Pinpoint the cell where the given text exists, returning its [X, Y] midpoint coordinate. 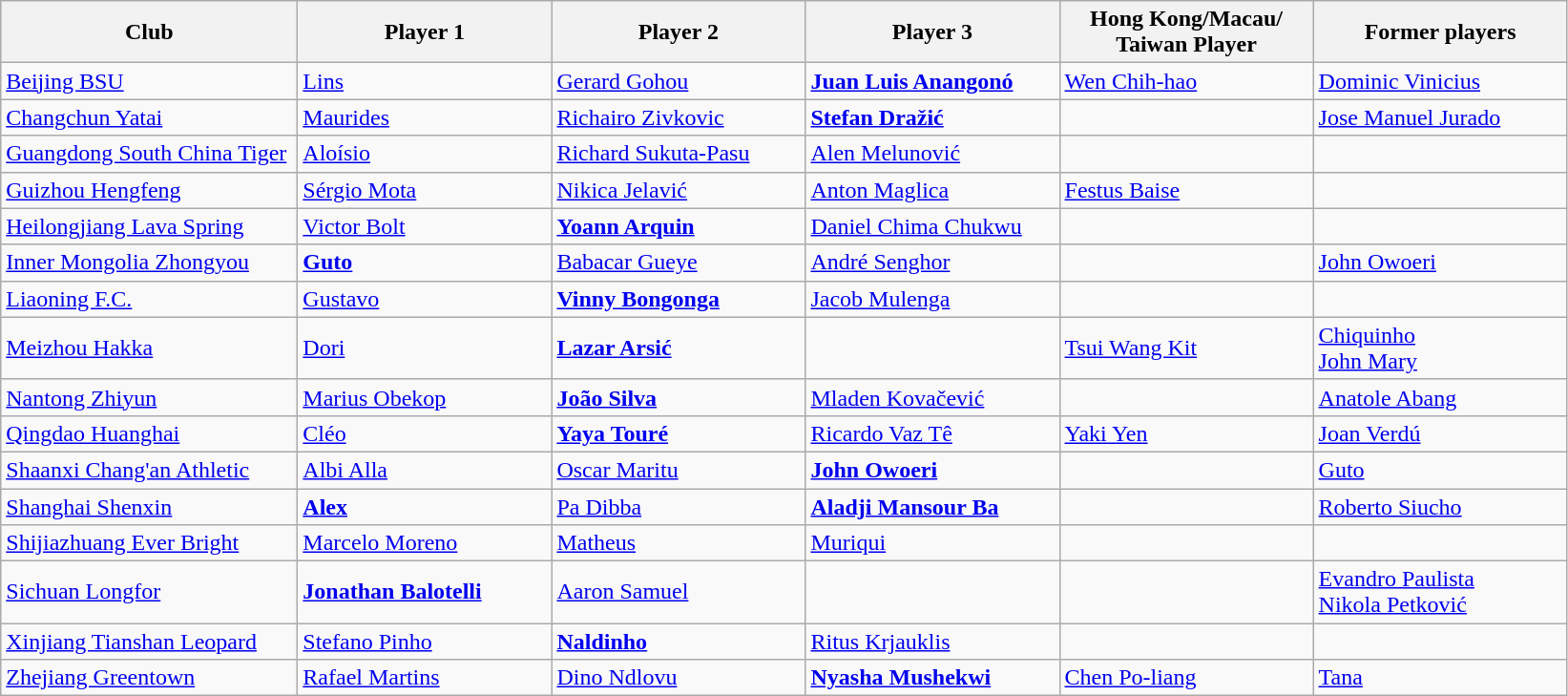
Roberto Siucho [1440, 507]
Shaanxi Chang'an Athletic [149, 470]
João Silva [679, 397]
Tana [1440, 678]
Liaoning F.C. [149, 299]
Dino Ndlovu [679, 678]
Guangdong South China Tiger [149, 154]
Sichuan Longfor [149, 592]
Nikica Jelavić [679, 190]
Cléo [425, 433]
Muriqui [932, 543]
Stefano Pinho [425, 642]
Zhejiang Greentown [149, 678]
Stefan Dražić [932, 117]
Yaya Touré [679, 433]
Guizhou Hengfeng [149, 190]
Changchun Yatai [149, 117]
Player 3 [932, 32]
Alen Melunović [932, 154]
Richard Sukuta-Pasu [679, 154]
Yaki Yen [1186, 433]
Jonathan Balotelli [425, 592]
Evandro Paulista Nikola Petković [1440, 592]
Meizhou Hakka [149, 348]
Marcelo Moreno [425, 543]
Victor Bolt [425, 226]
Sérgio Mota [425, 190]
Dominic Vinicius [1440, 81]
Beijing BSU [149, 81]
Aloísio [425, 154]
Gustavo [425, 299]
Juan Luis Anangonó [932, 81]
Oscar Maritu [679, 470]
Richairo Zivkovic [679, 117]
Chen Po-liang [1186, 678]
Nyasha Mushekwi [932, 678]
Heilongjiang Lava Spring [149, 226]
Maurides [425, 117]
Ricardo Vaz Tê [932, 433]
Nantong Zhiyun [149, 397]
Rafael Martins [425, 678]
Alex [425, 507]
Vinny Bongonga [679, 299]
Shijiazhuang Ever Bright [149, 543]
Festus Baise [1186, 190]
Ritus Krjauklis [932, 642]
Naldinho [679, 642]
Dori [425, 348]
Gerard Gohou [679, 81]
Joan Verdú [1440, 433]
Shanghai Shenxin [149, 507]
André Senghor [932, 263]
Matheus [679, 543]
Albi Alla [425, 470]
Qingdao Huanghai [149, 433]
Chiquinho John Mary [1440, 348]
Wen Chih-hao [1186, 81]
Hong Kong/Macau/Taiwan Player [1186, 32]
Jose Manuel Jurado [1440, 117]
Tsui Wang Kit [1186, 348]
Anatole Abang [1440, 397]
Jacob Mulenga [932, 299]
Former players [1440, 32]
Lins [425, 81]
Aaron Samuel [679, 592]
Pa Dibba [679, 507]
Yoann Arquin [679, 226]
Aladji Mansour Ba [932, 507]
Player 2 [679, 32]
Mladen Kovačević [932, 397]
Xinjiang Tianshan Leopard [149, 642]
Babacar Gueye [679, 263]
Inner Mongolia Zhongyou [149, 263]
Daniel Chima Chukwu [932, 226]
Club [149, 32]
Lazar Arsić [679, 348]
Marius Obekop [425, 397]
Anton Maglica [932, 190]
Player 1 [425, 32]
